Scan for the cell matching the given text and deliver its (X, Y) coordinate at center. 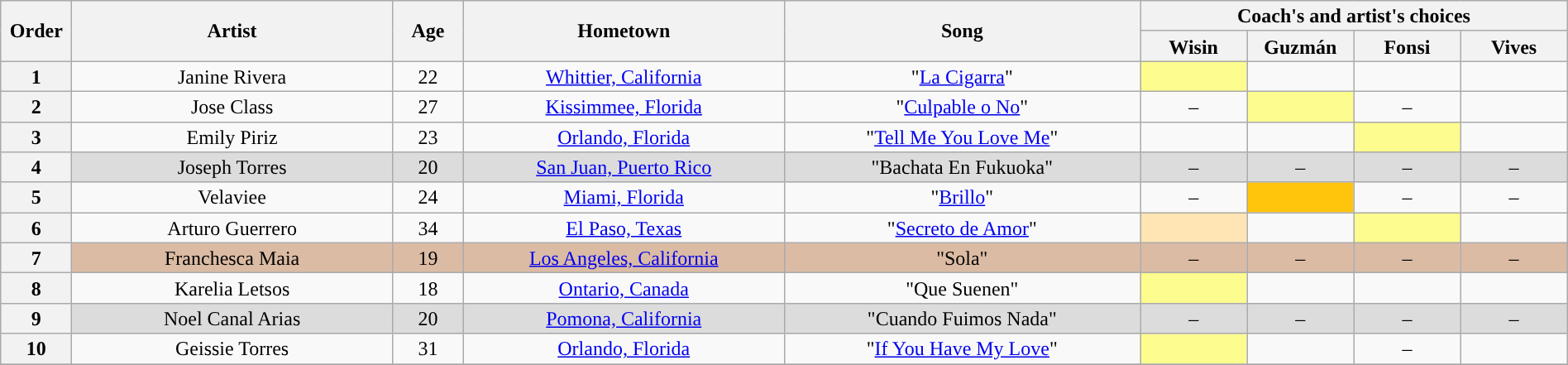
Karelia Letsos (232, 288)
19 (428, 258)
Artist (232, 31)
6 (36, 228)
Janine Rivera (232, 76)
Kissimmee, Florida (624, 106)
"Sola" (963, 258)
1 (36, 76)
"Brillo" (963, 197)
Song (963, 31)
10 (36, 349)
3 (36, 137)
Joseph Torres (232, 167)
24 (428, 197)
Jose Class (232, 106)
Ontario, Canada (624, 288)
Arturo Guerrero (232, 228)
Vives (1513, 46)
9 (36, 318)
Coach's and artist's choices (1355, 17)
Emily Piriz (232, 137)
Franchesca Maia (232, 258)
"La Cigarra" (963, 76)
Hometown (624, 31)
Geissie Torres (232, 349)
4 (36, 167)
San Juan, Puerto Rico (624, 167)
Whittier, California (624, 76)
Fonsi (1408, 46)
"Cuando Fuimos Nada" (963, 318)
7 (36, 258)
18 (428, 288)
El Paso, Texas (624, 228)
Order (36, 31)
2 (36, 106)
23 (428, 137)
Guzmán (1300, 46)
5 (36, 197)
"Tell Me You Love Me" (963, 137)
31 (428, 349)
"Bachata En Fukuoka" (963, 167)
22 (428, 76)
Velaviee (232, 197)
Age (428, 31)
"Secreto de Amor" (963, 228)
8 (36, 288)
Pomona, California (624, 318)
Los Angeles, California (624, 258)
34 (428, 228)
Wisin (1194, 46)
Noel Canal Arias (232, 318)
"Culpable o No" (963, 106)
Miami, Florida (624, 197)
27 (428, 106)
"Que Suenen" (963, 288)
"If You Have My Love" (963, 349)
